From the cell containing the given text, extract its center point as [X, Y] coordinate. 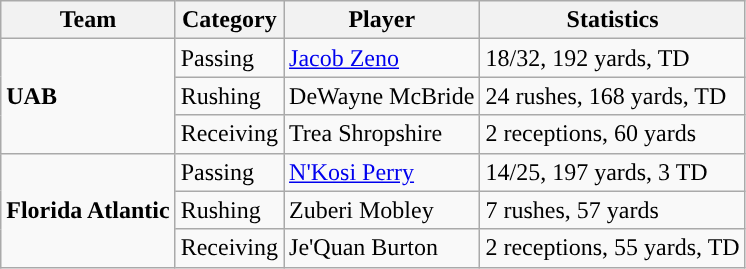
24 rushes, 168 yards, TD [612, 96]
UAB [88, 96]
Player [382, 20]
14/25, 197 yards, 3 TD [612, 172]
N'Kosi Perry [382, 172]
Jacob Zeno [382, 58]
2 receptions, 60 yards [612, 134]
7 rushes, 57 yards [612, 210]
Je'Quan Burton [382, 248]
18/32, 192 yards, TD [612, 58]
Zuberi Mobley [382, 210]
Trea Shropshire [382, 134]
Statistics [612, 20]
Florida Atlantic [88, 210]
DeWayne McBride [382, 96]
Category [229, 20]
2 receptions, 55 yards, TD [612, 248]
Team [88, 20]
